Find where the given text appears and provide that cell's center as [x, y] coordinate. 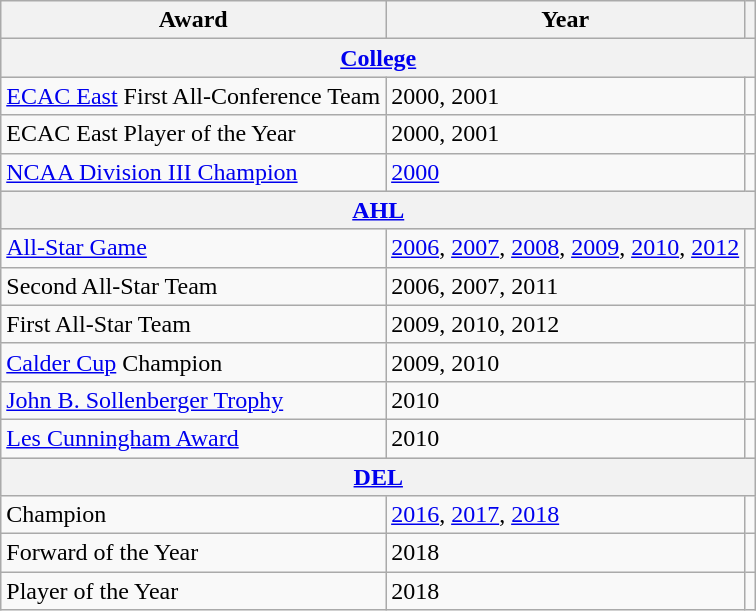
First All-Star Team [194, 324]
Forward of the Year [194, 553]
2000 [566, 172]
2009, 2010, 2012 [566, 324]
Year [566, 20]
2006, 2007, 2008, 2009, 2010, 2012 [566, 248]
Les Cunningham Award [194, 438]
NCAA Division III Champion [194, 172]
Calder Cup Champion [194, 362]
Second All-Star Team [194, 286]
Player of the Year [194, 591]
ECAC East First All-Conference Team [194, 96]
John B. Sollenberger Trophy [194, 400]
2016, 2017, 2018 [566, 515]
Champion [194, 515]
2006, 2007, 2011 [566, 286]
ECAC East Player of the Year [194, 134]
2009, 2010 [566, 362]
DEL [378, 477]
Award [194, 20]
College [378, 58]
All-Star Game [194, 248]
AHL [378, 210]
